Capture the cell that displays the provided text and extract its [X, Y] central coordinate. 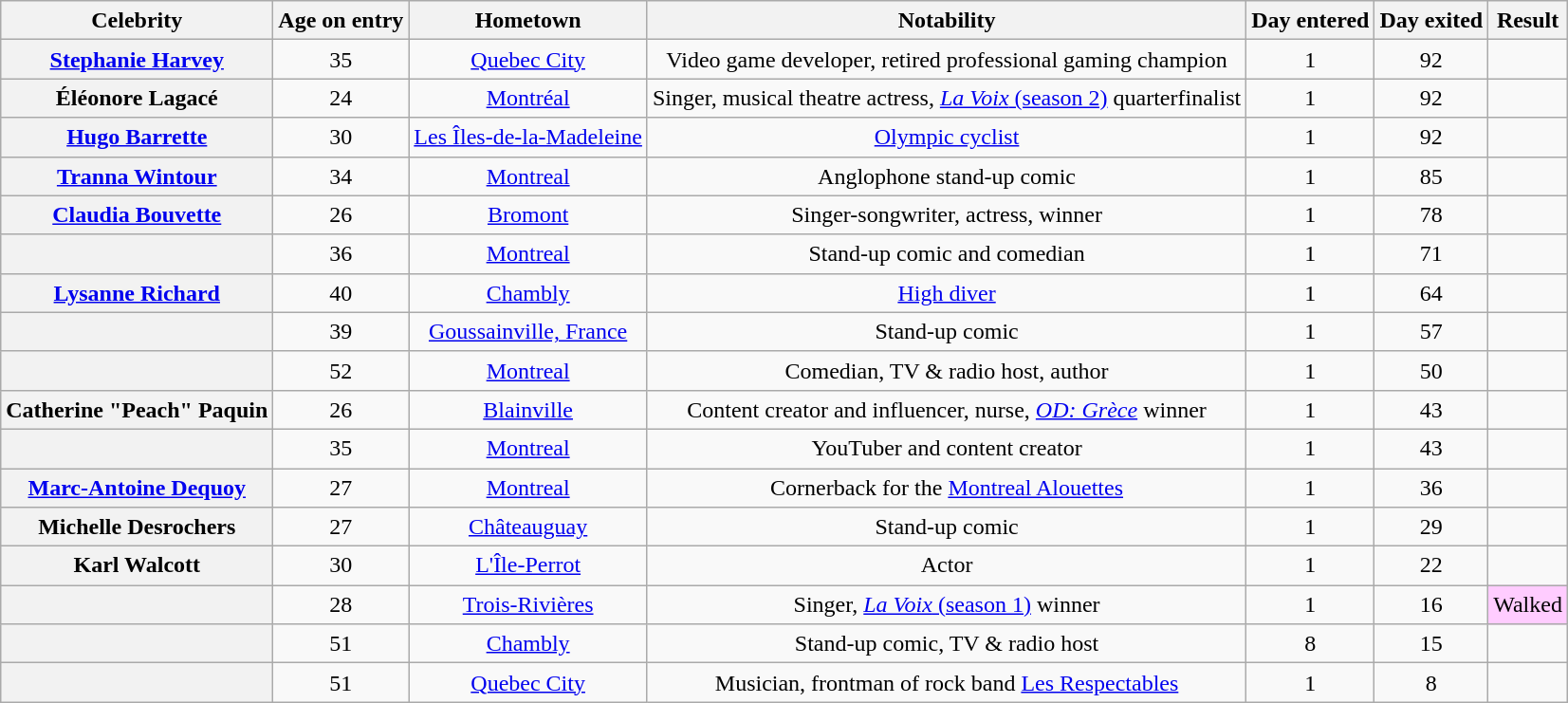
Age on entry [341, 21]
Day entered [1311, 21]
Stand-up comic and comedian [947, 254]
Tranna Wintour [137, 176]
Comedian, TV & radio host, author [947, 370]
Hometown [528, 21]
Hugo Barrette [137, 137]
24 [341, 99]
Result [1528, 21]
16 [1431, 605]
64 [1431, 292]
57 [1431, 332]
Claudia Bouvette [137, 214]
Lysanne Richard [137, 292]
52 [341, 370]
High diver [947, 292]
Walked [1528, 605]
85 [1431, 176]
22 [1431, 565]
29 [1431, 527]
Les Îles-de-la-Madeleine [528, 137]
Singer, La Voix (season 1) winner [947, 605]
Actor [947, 565]
34 [341, 176]
Cornerback for the Montreal Alouettes [947, 488]
Montréal [528, 99]
39 [341, 332]
Éléonore Lagacé [137, 99]
Goussainville, France [528, 332]
Singer-songwriter, actress, winner [947, 214]
50 [1431, 370]
78 [1431, 214]
Day exited [1431, 21]
Catherine "Peach" Paquin [137, 410]
Celebrity [137, 21]
15 [1431, 643]
Trois-Rivières [528, 605]
Stand-up comic, TV & radio host [947, 643]
Notability [947, 21]
YouTuber and content creator [947, 448]
Anglophone stand-up comic [947, 176]
Blainville [528, 410]
Michelle Desrochers [137, 527]
Video game developer, retired professional gaming champion [947, 59]
40 [341, 292]
71 [1431, 254]
L'Île-Perrot [528, 565]
Musician, frontman of rock band Les Respectables [947, 683]
28 [341, 605]
Bromont [528, 214]
Olympic cyclist [947, 137]
Stephanie Harvey [137, 59]
Marc-Antoine Dequoy [137, 488]
Singer, musical theatre actress, La Voix (season 2) quarterfinalist [947, 99]
Châteauguay [528, 527]
Karl Walcott [137, 565]
Content creator and influencer, nurse, OD: Grèce winner [947, 410]
